For the text-containing cell, return its midpoint in (x, y) coordinate format. 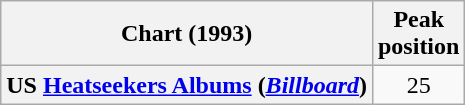
Peakposition (418, 34)
US Heatseekers Albums (Billboard) (187, 85)
25 (418, 85)
Chart (1993) (187, 34)
